Return (x, y) of the center of cell containing provided text 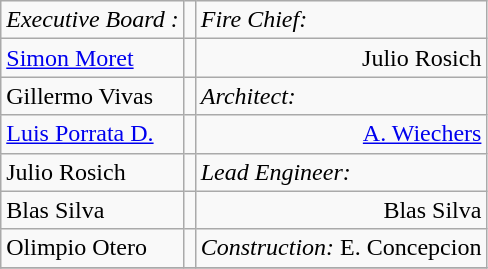
Executive Board : (92, 20)
Simon Moret (92, 58)
Olimpio Otero (92, 248)
Gillermo Vivas (92, 96)
Fire Chief: (341, 20)
Luis Porrata D. (92, 134)
Architect: (341, 96)
Construction: E. Concepcion (341, 248)
A. Wiechers (341, 134)
Lead Engineer: (341, 172)
